Return the (X, Y) coordinate for the center point of the cell that contains the specified text.  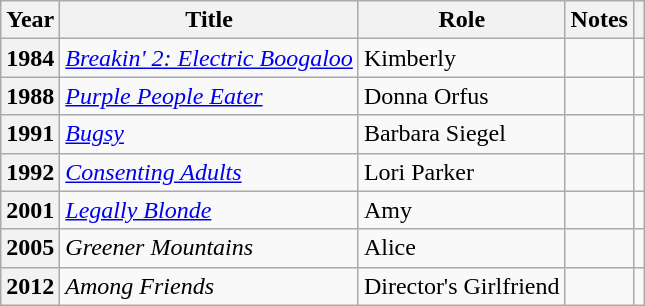
Purple People Eater (210, 96)
Amy (462, 210)
Director's Girlfriend (462, 286)
Donna Orfus (462, 96)
Notes (599, 20)
Greener Mountains (210, 248)
2001 (30, 210)
Legally Blonde (210, 210)
Lori Parker (462, 172)
Bugsy (210, 134)
1984 (30, 58)
Breakin' 2: Electric Boogaloo (210, 58)
Role (462, 20)
Consenting Adults (210, 172)
Barbara Siegel (462, 134)
1992 (30, 172)
1991 (30, 134)
Among Friends (210, 286)
2005 (30, 248)
Title (210, 20)
Year (30, 20)
2012 (30, 286)
1988 (30, 96)
Kimberly (462, 58)
Alice (462, 248)
